Return the (x, y) coordinate for the center point of the cell that contains the specified text.  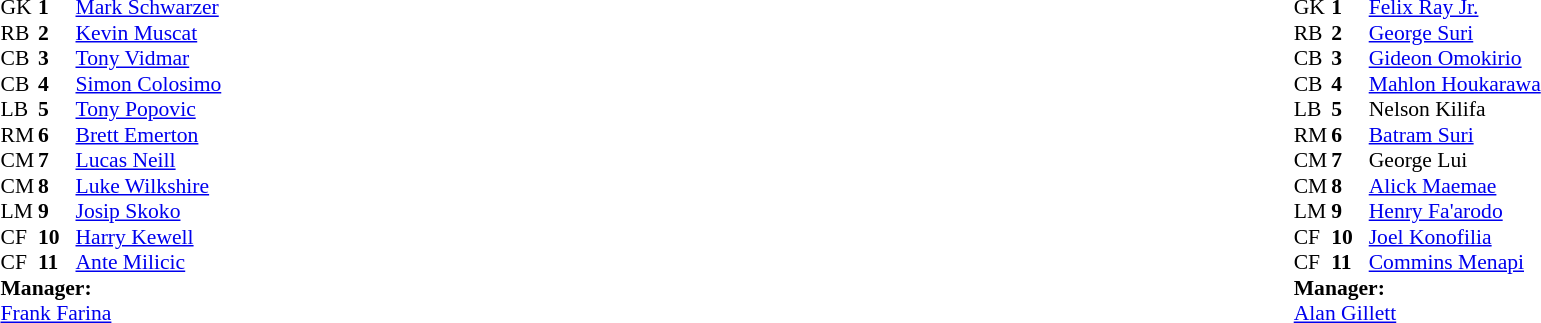
Gideon Omokirio (1455, 59)
Batram Suri (1455, 135)
Joel Konofilia (1455, 237)
Brett Emerton (149, 135)
George Lui (1455, 161)
Simon Colosimo (149, 84)
Josip Skoko (149, 211)
Tony Vidmar (149, 59)
George Suri (1455, 33)
Harry Kewell (149, 237)
Luke Wilkshire (149, 186)
Commins Menapi (1455, 263)
Kevin Muscat (149, 33)
Mahlon Houkarawa (1455, 84)
Tony Popovic (149, 109)
Lucas Neill (149, 161)
Henry Fa'arodo (1455, 211)
Ante Milicic (149, 263)
Alick Maemae (1455, 186)
Nelson Kilifa (1455, 109)
